Extract the [x, y] coordinate from the center of the cell holding the provided text.  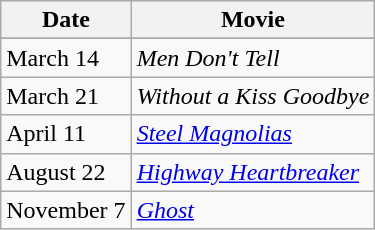
November 7 [66, 210]
Without a Kiss Goodbye [253, 96]
Movie [253, 20]
Ghost [253, 210]
Steel Magnolias [253, 134]
March 14 [66, 58]
Highway Heartbreaker [253, 172]
April 11 [66, 134]
August 22 [66, 172]
Men Don't Tell [253, 58]
Date [66, 20]
March 21 [66, 96]
